Capture the cell that displays the provided text and extract its [X, Y] central coordinate. 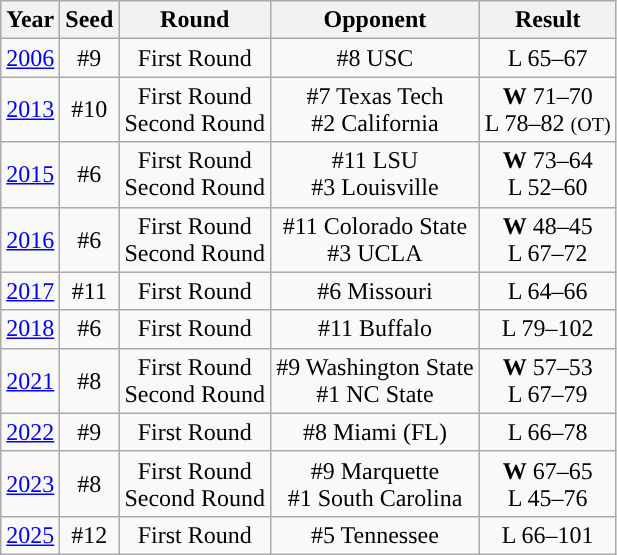
#11 Buffalo [376, 329]
#10 [90, 110]
#11 LSU#3 Louisville [376, 174]
L 66–78 [548, 432]
Round [195, 20]
2018 [30, 329]
2015 [30, 174]
Seed [90, 20]
#9 Marquette#1 South Carolina [376, 484]
#5 Tennessee [376, 535]
#7 Texas Tech#2 California [376, 110]
Year [30, 20]
2022 [30, 432]
#8 Miami (FL) [376, 432]
W 71–70L 78–82 (OT) [548, 110]
L 66–101 [548, 535]
W 73–64L 52–60 [548, 174]
#11 Colorado State#3 UCLA [376, 240]
#9 Washington State#1 NC State [376, 380]
#11 [90, 291]
2023 [30, 484]
2013 [30, 110]
2021 [30, 380]
2025 [30, 535]
2006 [30, 58]
Opponent [376, 20]
L 64–66 [548, 291]
W 57–53L 67–79 [548, 380]
L 65–67 [548, 58]
#8 USC [376, 58]
L 79–102 [548, 329]
2016 [30, 240]
W 48–45L 67–72 [548, 240]
#6 Missouri [376, 291]
W 67–65L 45–76 [548, 484]
#12 [90, 535]
2017 [30, 291]
Result [548, 20]
